Detect which cell encompasses the target text, then output its [X, Y] center coordinate. 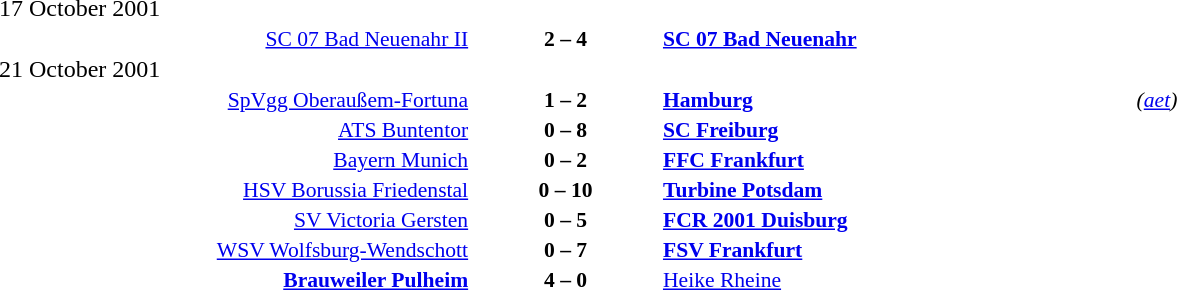
FFC Frankfurt [897, 160]
0 – 8 [566, 130]
0 – 10 [566, 190]
SC Freiburg [897, 130]
0 – 7 [566, 250]
FCR 2001 Duisburg [897, 220]
0 – 2 [566, 160]
Hamburg [897, 100]
FSV Frankfurt [897, 250]
1 – 2 [566, 100]
0 – 5 [566, 220]
SC 07 Bad Neuenahr [897, 38]
2 – 4 [566, 38]
Turbine Potsdam [897, 190]
